Locate the cell with the specified text and output its [x, y] center coordinate. 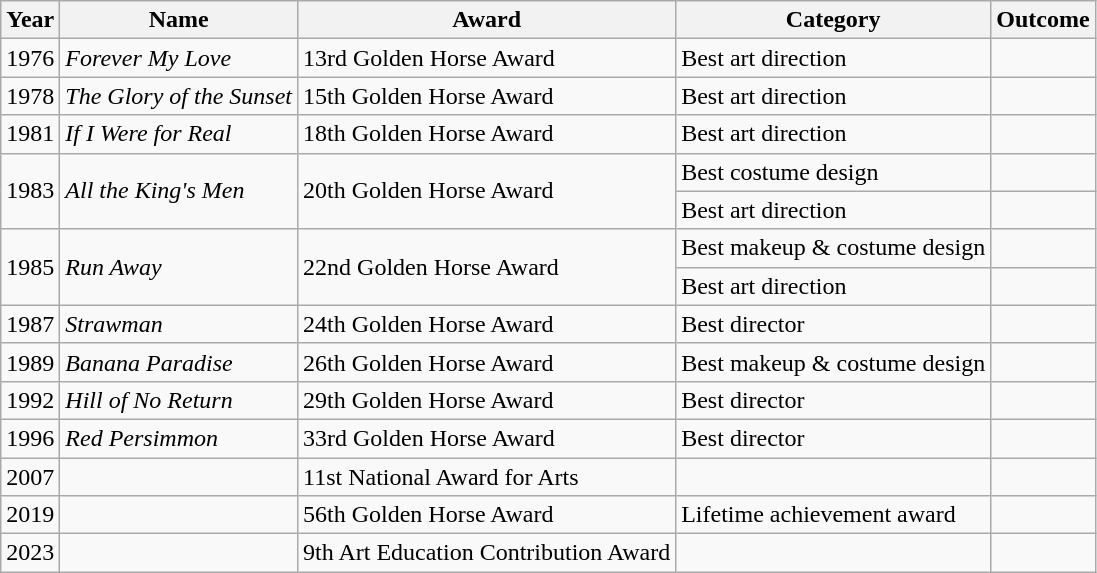
Award [487, 20]
1978 [30, 96]
If I Were for Real [179, 134]
18th Golden Horse Award [487, 134]
Red Persimmon [179, 438]
1992 [30, 400]
1983 [30, 191]
22nd Golden Horse Award [487, 267]
2023 [30, 553]
Run Away [179, 267]
11st National Award for Arts [487, 477]
Banana Paradise [179, 362]
Category [834, 20]
1996 [30, 438]
Outcome [1043, 20]
Lifetime achievement award [834, 515]
1987 [30, 324]
24th Golden Horse Award [487, 324]
Hill of No Return [179, 400]
9th Art Education Contribution Award [487, 553]
1976 [30, 58]
The Glory of the Sunset [179, 96]
Best costume design [834, 172]
2007 [30, 477]
1989 [30, 362]
All the King's Men [179, 191]
Name [179, 20]
1981 [30, 134]
56th Golden Horse Award [487, 515]
2019 [30, 515]
13rd Golden Horse Award [487, 58]
33rd Golden Horse Award [487, 438]
20th Golden Horse Award [487, 191]
29th Golden Horse Award [487, 400]
1985 [30, 267]
Strawman [179, 324]
Year [30, 20]
Forever My Love [179, 58]
15th Golden Horse Award [487, 96]
26th Golden Horse Award [487, 362]
